Extract the (x, y) coordinate from the center of the cell holding the provided text.  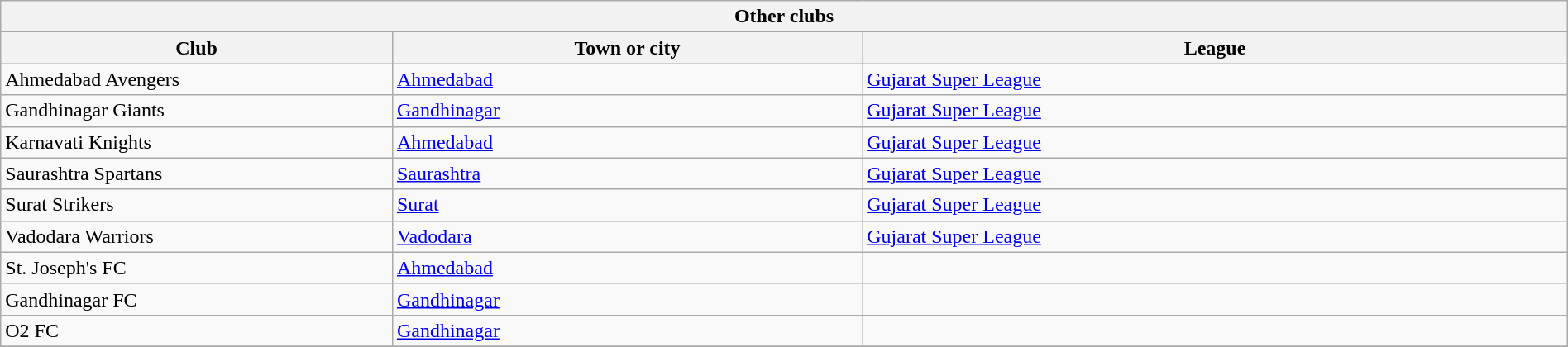
Saurashtra (627, 173)
Gandhinagar FC (197, 299)
Saurashtra Spartans (197, 173)
O2 FC (197, 330)
Club (197, 48)
Other clubs (784, 17)
Ahmedabad Avengers (197, 79)
Surat Strikers (197, 205)
Vadodara (627, 236)
League (1216, 48)
Gandhinagar Giants (197, 111)
Town or city (627, 48)
Vadodara Warriors (197, 236)
Surat (627, 205)
Karnavati Knights (197, 142)
St. Joseph's FC (197, 268)
